Capture the cell that displays the provided text and extract its [x, y] central coordinate. 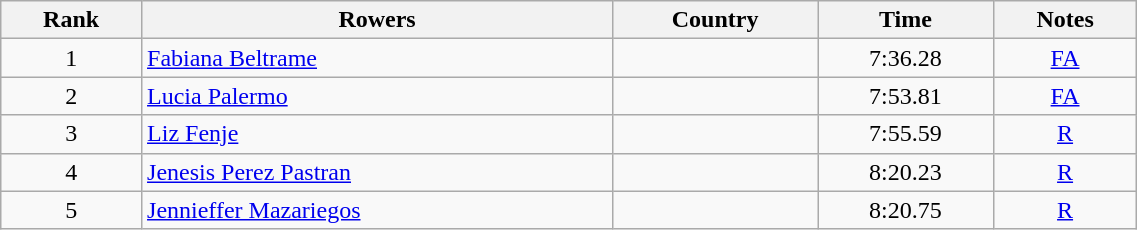
5 [72, 210]
7:55.59 [906, 134]
8:20.75 [906, 210]
Country [716, 20]
4 [72, 172]
7:53.81 [906, 96]
Liz Fenje [378, 134]
7:36.28 [906, 58]
Jennieffer Mazariegos [378, 210]
Time [906, 20]
8:20.23 [906, 172]
Lucia Palermo [378, 96]
2 [72, 96]
Rank [72, 20]
3 [72, 134]
Jenesis Perez Pastran [378, 172]
Notes [1065, 20]
Rowers [378, 20]
1 [72, 58]
Fabiana Beltrame [378, 58]
